For the text-containing cell, return its midpoint in (X, Y) coordinate format. 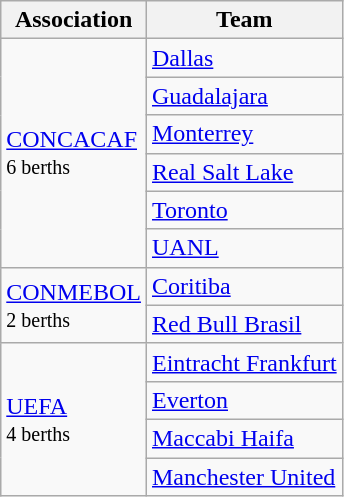
Coritiba (244, 286)
CONCACAF6 berths (74, 153)
Dallas (244, 58)
CONMEBOL2 berths (74, 305)
Manchester United (244, 477)
Toronto (244, 210)
UANL (244, 248)
Everton (244, 400)
Guadalajara (244, 96)
Red Bull Brasil (244, 324)
Team (244, 20)
Monterrey (244, 134)
UEFA4 berths (74, 419)
Maccabi Haifa (244, 438)
Real Salt Lake (244, 172)
Eintracht Frankfurt (244, 362)
Association (74, 20)
